Output the (x, y) coordinate of the center of the cell containing the given text.  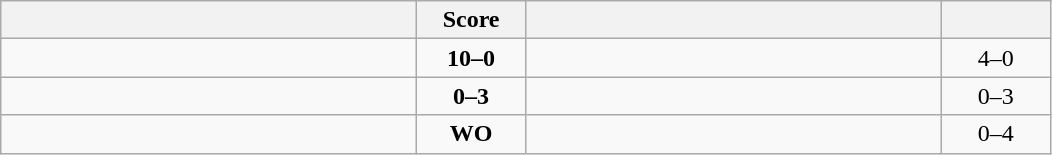
Score (472, 20)
WO (472, 134)
10–0 (472, 58)
4–0 (996, 58)
0–4 (996, 134)
